Extract the [X, Y] coordinate from the center of the cell holding the provided text.  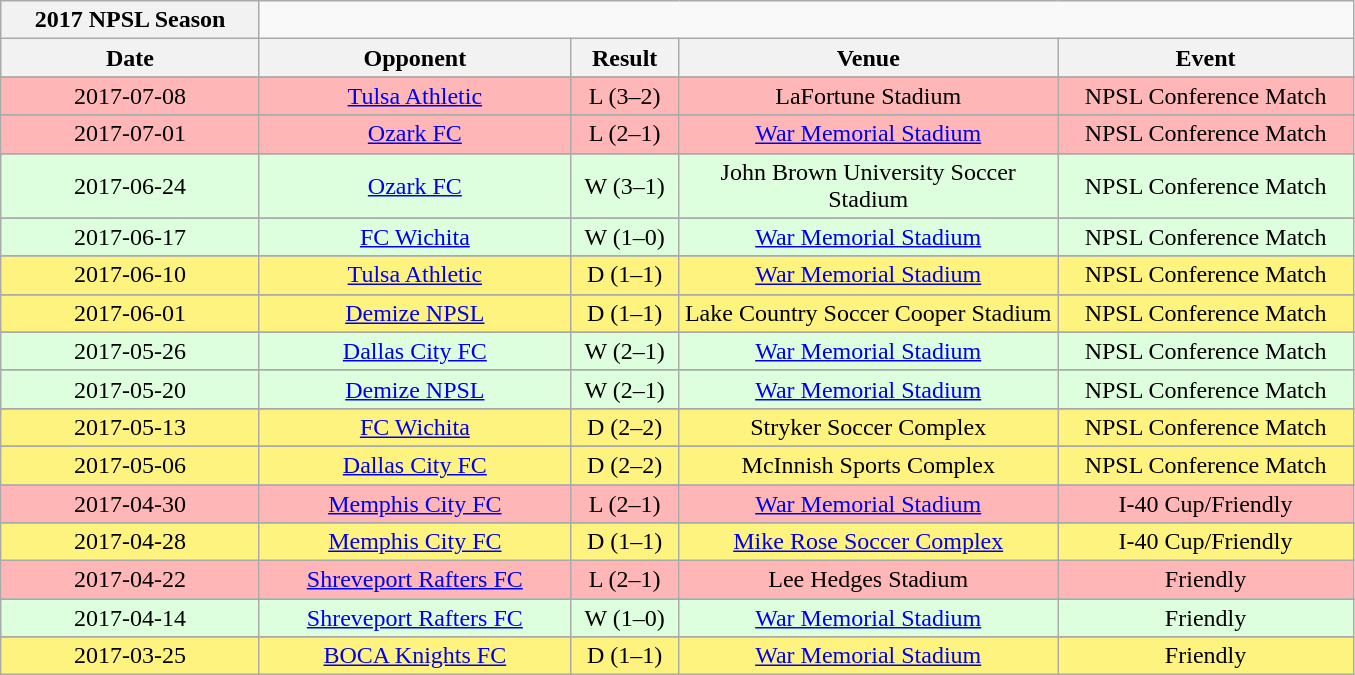
2017-04-14 [130, 618]
Opponent [414, 58]
Mike Rose Soccer Complex [868, 542]
Lake Country Soccer Cooper Stadium [868, 313]
2017-04-22 [130, 580]
2017-06-01 [130, 313]
2017-05-13 [130, 427]
2017-06-17 [130, 237]
2017 NPSL Season [130, 20]
2017-05-20 [130, 389]
McInnish Sports Complex [868, 465]
2017-06-24 [130, 186]
2017-07-08 [130, 96]
LaFortune Stadium [868, 96]
BOCA Knights FC [414, 656]
Venue [868, 58]
2017-03-25 [130, 656]
Stryker Soccer Complex [868, 427]
2017-07-01 [130, 134]
L (3–2) [624, 96]
2017-05-26 [130, 351]
Date [130, 58]
2017-05-06 [130, 465]
Result [624, 58]
W (3–1) [624, 186]
2017-04-28 [130, 542]
Event [1206, 58]
Lee Hedges Stadium [868, 580]
2017-04-30 [130, 503]
John Brown University Soccer Stadium [868, 186]
2017-06-10 [130, 275]
